Provide the (X, Y) coordinate of the cell's center where the given text is located.  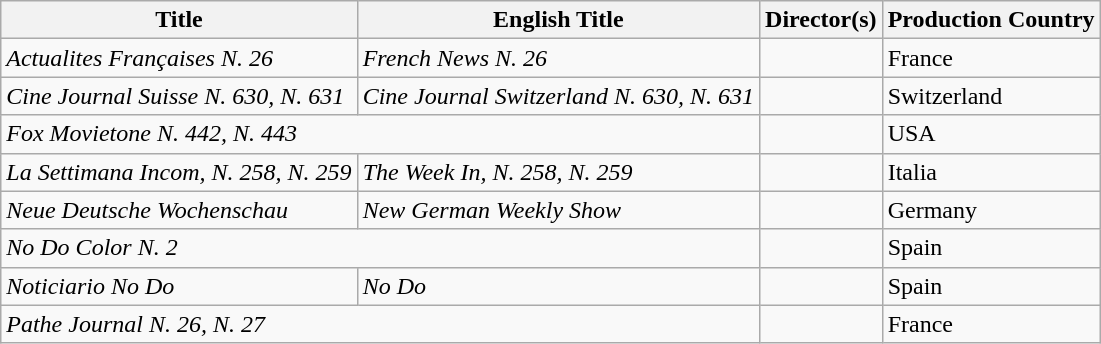
Actualites Françaises N. 26 (179, 58)
Germany (991, 210)
No Do Color N. 2 (380, 248)
Director(s) (822, 20)
Italia (991, 172)
La Settimana Incom, N. 258, N. 259 (179, 172)
No Do (558, 286)
New German Weekly Show (558, 210)
Cine Journal Switzerland N. 630, N. 631 (558, 96)
Pathe Journal N. 26, N. 27 (380, 324)
Switzerland (991, 96)
Cine Journal Suisse N. 630, N. 631 (179, 96)
Noticiario No Do (179, 286)
French News N. 26 (558, 58)
Title (179, 20)
English Title (558, 20)
Fox Movietone N. 442, N. 443 (380, 134)
USA (991, 134)
The Week In, N. 258, N. 259 (558, 172)
Neue Deutsche Wochenschau (179, 210)
Production Country (991, 20)
